For the text-containing cell, return its midpoint in (x, y) coordinate format. 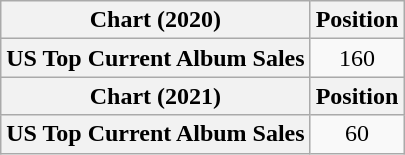
Chart (2020) (156, 20)
160 (357, 58)
Chart (2021) (156, 96)
60 (357, 134)
